For the text-containing cell, return its midpoint in (X, Y) coordinate format. 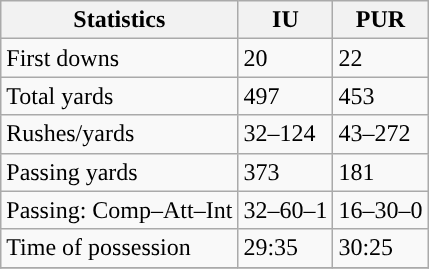
Rushes/yards (120, 134)
497 (286, 96)
373 (286, 172)
Total yards (120, 96)
29:35 (286, 248)
PUR (380, 20)
30:25 (380, 248)
32–124 (286, 134)
First downs (120, 58)
Passing: Comp–Att–Int (120, 210)
20 (286, 58)
32–60–1 (286, 210)
43–272 (380, 134)
Statistics (120, 20)
Time of possession (120, 248)
181 (380, 172)
Passing yards (120, 172)
453 (380, 96)
22 (380, 58)
16–30–0 (380, 210)
IU (286, 20)
